Find where the given text appears and provide that cell's center as (X, Y) coordinate. 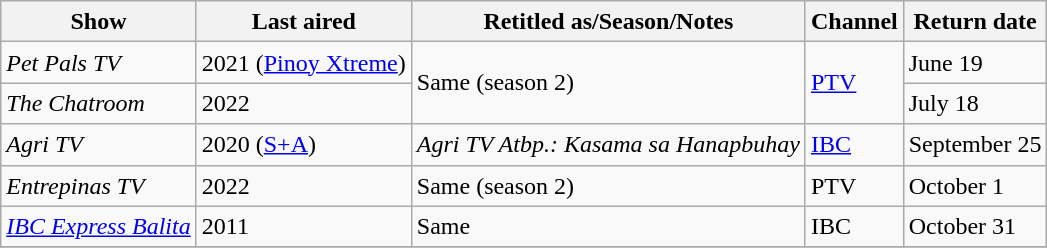
2021 (Pinoy Xtreme) (304, 62)
2020 (S+A) (304, 144)
October 31 (975, 226)
Entrepinas TV (98, 186)
Same (608, 226)
Agri TV (98, 144)
Pet Pals TV (98, 62)
Agri TV Atbp.: Kasama sa Hanapbuhay (608, 144)
Return date (975, 22)
September 25 (975, 144)
2011 (304, 226)
Show (98, 22)
October 1 (975, 186)
The Chatroom (98, 104)
June 19 (975, 62)
July 18 (975, 104)
Retitled as/Season/Notes (608, 22)
Channel (854, 22)
IBC Express Balita (98, 226)
Last aired (304, 22)
